Output the (x, y) coordinate of the center of the cell containing the given text.  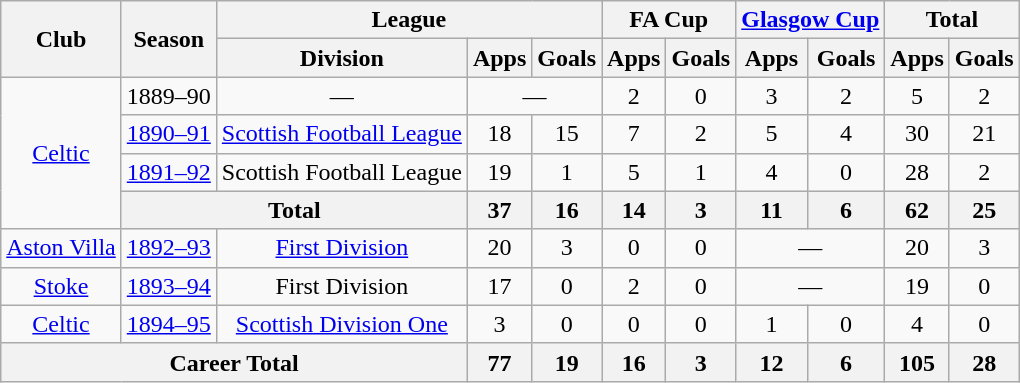
1893–94 (168, 286)
League (408, 20)
1892–93 (168, 248)
21 (984, 134)
77 (499, 362)
1891–92 (168, 172)
1894–95 (168, 324)
1890–91 (168, 134)
30 (917, 134)
25 (984, 210)
105 (917, 362)
Stoke (62, 286)
7 (634, 134)
14 (634, 210)
11 (772, 210)
Glasgow Cup (810, 20)
37 (499, 210)
FA Cup (669, 20)
12 (772, 362)
Club (62, 39)
15 (567, 134)
Career Total (234, 362)
62 (917, 210)
17 (499, 286)
Aston Villa (62, 248)
Division (342, 58)
18 (499, 134)
Scottish Division One (342, 324)
Season (168, 39)
1889–90 (168, 96)
